Return (x, y) of the center of cell containing provided text 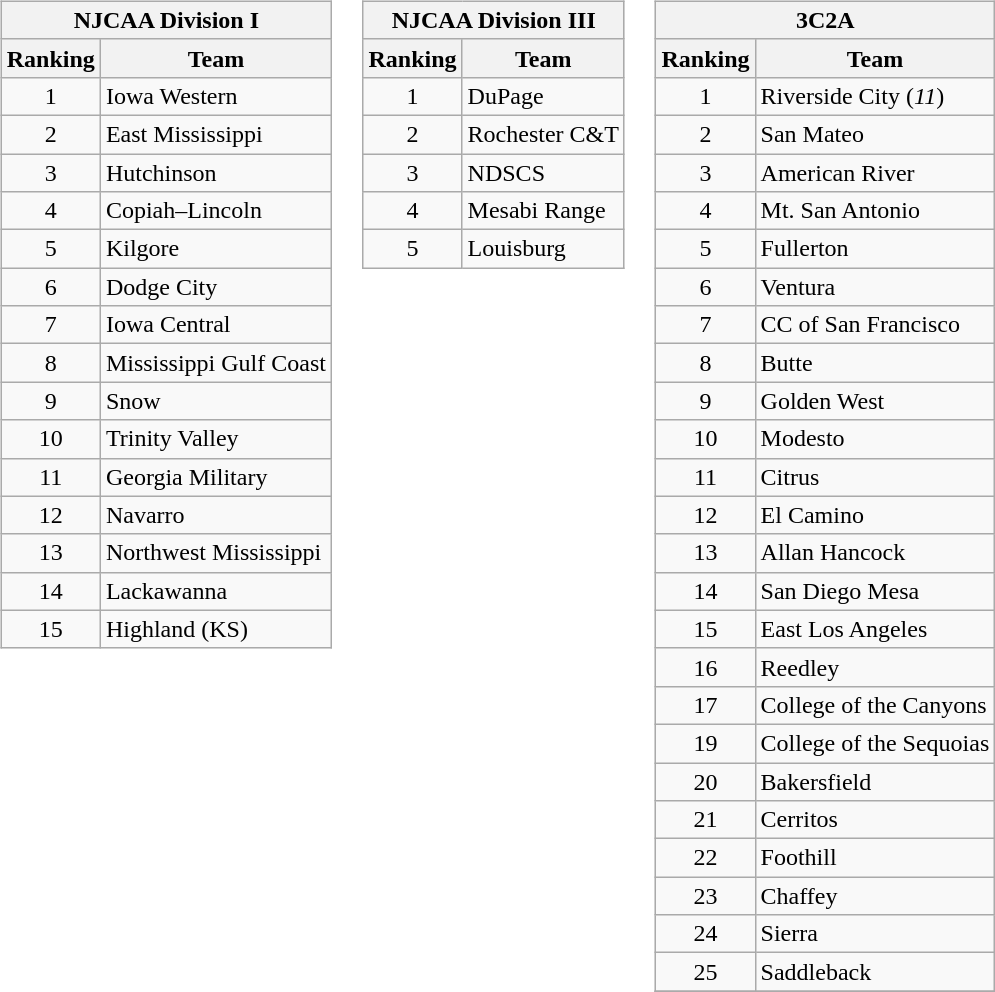
Reedley (875, 667)
Copiah–Lincoln (216, 211)
3C2A (826, 20)
Georgia Military (216, 477)
El Camino (875, 515)
Iowa Central (216, 325)
Trinity Valley (216, 439)
San Diego Mesa (875, 591)
Cerritos (875, 820)
Saddleback (875, 972)
NJCAA Division III (494, 20)
Sierra (875, 934)
Ventura (875, 287)
Navarro (216, 515)
CC of San Francisco (875, 325)
Mississippi Gulf Coast (216, 363)
East Mississippi (216, 134)
Northwest Mississippi (216, 553)
Butte (875, 363)
17 (706, 705)
Lackawanna (216, 591)
16 (706, 667)
College of the Canyons (875, 705)
American River (875, 173)
Golden West (875, 401)
NJCAA Division I (166, 20)
Citrus (875, 477)
Louisburg (543, 249)
19 (706, 743)
Modesto (875, 439)
Foothill (875, 858)
Chaffey (875, 896)
Rochester C&T (543, 134)
Kilgore (216, 249)
20 (706, 781)
24 (706, 934)
Mesabi Range (543, 211)
Highland (KS) (216, 629)
22 (706, 858)
21 (706, 820)
Iowa Western (216, 96)
Allan Hancock (875, 553)
23 (706, 896)
Hutchinson (216, 173)
Snow (216, 401)
San Mateo (875, 134)
Fullerton (875, 249)
Bakersfield (875, 781)
NDSCS (543, 173)
East Los Angeles (875, 629)
DuPage (543, 96)
Dodge City (216, 287)
25 (706, 972)
Mt. San Antonio (875, 211)
Riverside City (11) (875, 96)
College of the Sequoias (875, 743)
